Output the [X, Y] coordinate of the center of the cell containing the given text.  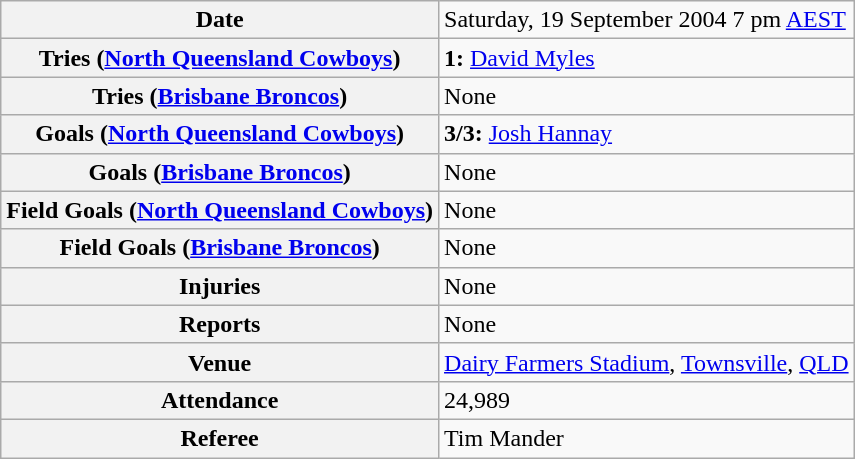
Tries (North Queensland Cowboys) [220, 58]
Field Goals (Brisbane Broncos) [220, 248]
3/3: Josh Hannay [647, 134]
Reports [220, 324]
Referee [220, 438]
Tries (Brisbane Broncos) [220, 96]
24,989 [647, 400]
Field Goals (North Queensland Cowboys) [220, 210]
Venue [220, 362]
Goals (Brisbane Broncos) [220, 172]
Date [220, 20]
Tim Mander [647, 438]
Attendance [220, 400]
Goals (North Queensland Cowboys) [220, 134]
Dairy Farmers Stadium, Townsville, QLD [647, 362]
Injuries [220, 286]
Saturday, 19 September 2004 7 pm AEST [647, 20]
1: David Myles [647, 58]
